Detect which cell encompasses the target text, then output its (x, y) center coordinate. 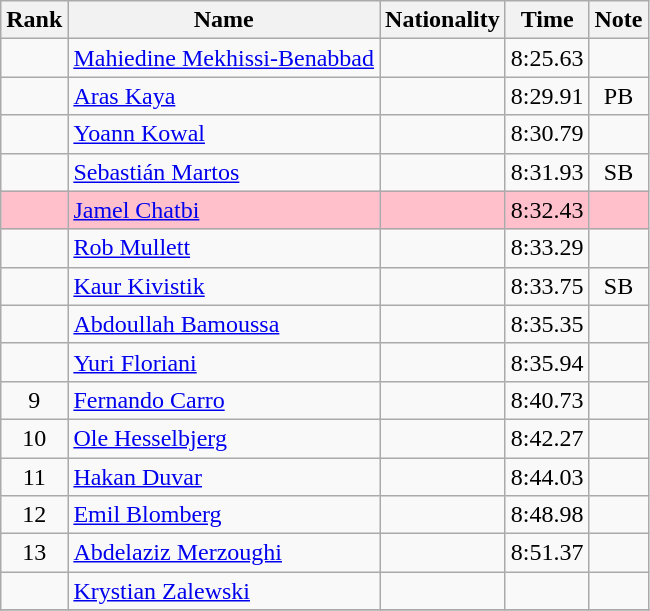
Emil Blomberg (224, 515)
Time (547, 20)
8:31.93 (547, 172)
8:44.03 (547, 477)
Name (224, 20)
Yuri Floriani (224, 362)
13 (34, 553)
Krystian Zalewski (224, 591)
Sebastián Martos (224, 172)
8:29.91 (547, 96)
Mahiedine Mekhissi-Benabbad (224, 58)
12 (34, 515)
Ole Hesselbjerg (224, 438)
Jamel Chatbi (224, 210)
10 (34, 438)
PB (618, 96)
8:30.79 (547, 134)
9 (34, 400)
Abdelaziz Merzoughi (224, 553)
8:33.75 (547, 286)
Nationality (443, 20)
8:48.98 (547, 515)
8:33.29 (547, 248)
Hakan Duvar (224, 477)
8:40.73 (547, 400)
8:25.63 (547, 58)
11 (34, 477)
Abdoullah Bamoussa (224, 324)
Kaur Kivistik (224, 286)
8:51.37 (547, 553)
Fernando Carro (224, 400)
8:32.43 (547, 210)
Rob Mullett (224, 248)
Note (618, 20)
Rank (34, 20)
8:35.94 (547, 362)
8:42.27 (547, 438)
Yoann Kowal (224, 134)
8:35.35 (547, 324)
Aras Kaya (224, 96)
